Provide the (X, Y) coordinate of the cell's center where the given text is located.  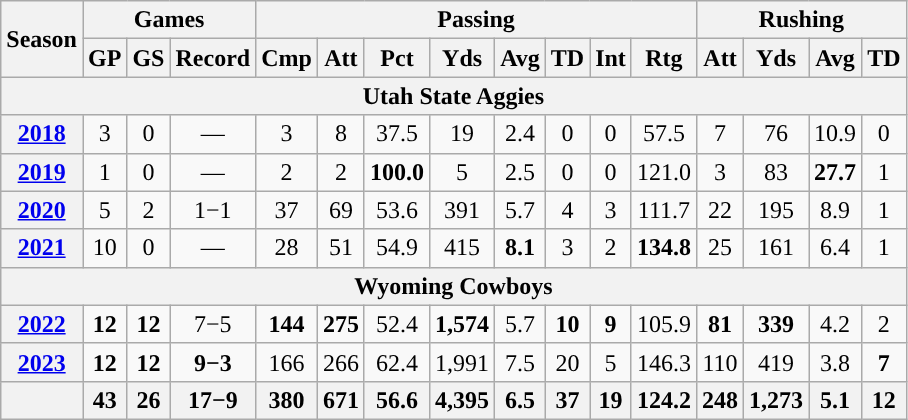
2019 (42, 172)
166 (287, 362)
Cmp (287, 58)
8 (340, 134)
1,574 (462, 324)
Passing (476, 20)
Record (213, 58)
2.4 (520, 134)
53.6 (396, 210)
100.0 (396, 172)
57.5 (664, 134)
28 (287, 248)
339 (776, 324)
2021 (42, 248)
134.8 (664, 248)
144 (287, 324)
26 (148, 400)
Games (168, 20)
43 (104, 400)
17−9 (213, 400)
4,395 (462, 400)
7−5 (213, 324)
5.1 (836, 400)
Pct (396, 58)
9 (611, 324)
81 (720, 324)
6.4 (836, 248)
1,991 (462, 362)
20 (567, 362)
Int (611, 58)
Wyoming Cowboys (454, 286)
Rtg (664, 58)
195 (776, 210)
391 (462, 210)
671 (340, 400)
248 (720, 400)
275 (340, 324)
146.3 (664, 362)
22 (720, 210)
2022 (42, 324)
161 (776, 248)
121.0 (664, 172)
419 (776, 362)
8.1 (520, 248)
111.7 (664, 210)
Utah State Aggies (454, 96)
105.9 (664, 324)
4 (567, 210)
2018 (42, 134)
83 (776, 172)
56.6 (396, 400)
380 (287, 400)
2.5 (520, 172)
52.4 (396, 324)
25 (720, 248)
GP (104, 58)
7.5 (520, 362)
1−1 (213, 210)
9−3 (213, 362)
124.2 (664, 400)
2023 (42, 362)
54.9 (396, 248)
37.5 (396, 134)
6.5 (520, 400)
1,273 (776, 400)
110 (720, 362)
4.2 (836, 324)
76 (776, 134)
266 (340, 362)
3.8 (836, 362)
415 (462, 248)
8.9 (836, 210)
2020 (42, 210)
Rushing (801, 20)
62.4 (396, 362)
69 (340, 210)
10.9 (836, 134)
Season (42, 39)
27.7 (836, 172)
GS (148, 58)
51 (340, 248)
